Output the (X, Y) coordinate of the center of the cell containing the given text.  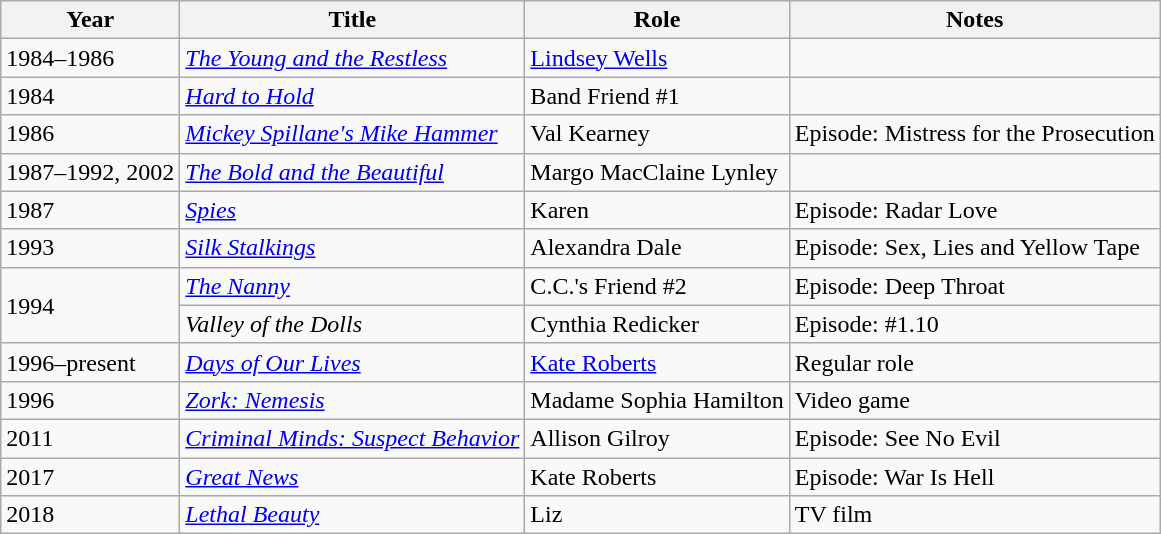
Valley of the Dolls (352, 324)
Role (657, 20)
Episode: See No Evil (974, 438)
Criminal Minds: Suspect Behavior (352, 438)
1993 (90, 248)
Great News (352, 477)
TV film (974, 515)
Alexandra Dale (657, 248)
Episode: #1.10 (974, 324)
2018 (90, 515)
1987–1992, 2002 (90, 172)
Days of Our Lives (352, 362)
Regular role (974, 362)
Val Kearney (657, 134)
Episode: War Is Hell (974, 477)
Silk Stalkings (352, 248)
Lindsey Wells (657, 58)
Video game (974, 400)
Episode: Radar Love (974, 210)
Allison Gilroy (657, 438)
Mickey Spillane's Mike Hammer (352, 134)
Zork: Nemesis (352, 400)
1984–1986 (90, 58)
2017 (90, 477)
Margo MacClaine Lynley (657, 172)
Episode: Deep Throat (974, 286)
Notes (974, 20)
2011 (90, 438)
The Young and the Restless (352, 58)
Episode: Sex, Lies and Yellow Tape (974, 248)
C.C.'s Friend #2 (657, 286)
Karen (657, 210)
Year (90, 20)
Hard to Hold (352, 96)
Spies (352, 210)
1996 (90, 400)
Liz (657, 515)
1986 (90, 134)
1984 (90, 96)
Cynthia Redicker (657, 324)
Band Friend #1 (657, 96)
1996–present (90, 362)
The Nanny (352, 286)
Title (352, 20)
1994 (90, 305)
Lethal Beauty (352, 515)
Madame Sophia Hamilton (657, 400)
Episode: Mistress for the Prosecution (974, 134)
1987 (90, 210)
The Bold and the Beautiful (352, 172)
